Find where the given text appears and provide that cell's center as [x, y] coordinate. 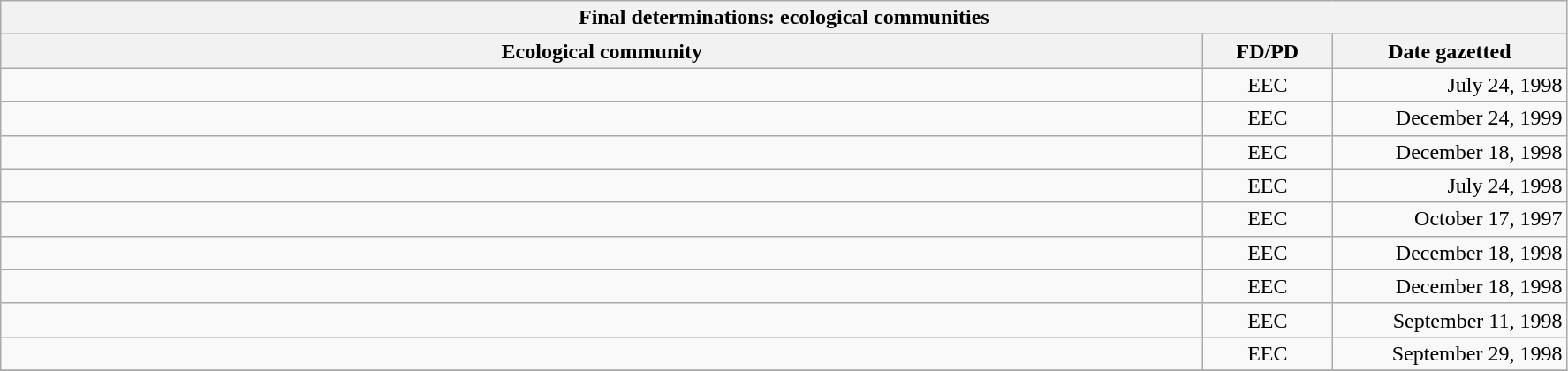
October 17, 1997 [1450, 219]
September 11, 1998 [1450, 320]
FD/PD [1268, 51]
December 24, 1999 [1450, 118]
Final determinations: ecological communities [784, 18]
Ecological community [602, 51]
September 29, 1998 [1450, 353]
Date gazetted [1450, 51]
